Capture the cell that displays the provided text and extract its [x, y] central coordinate. 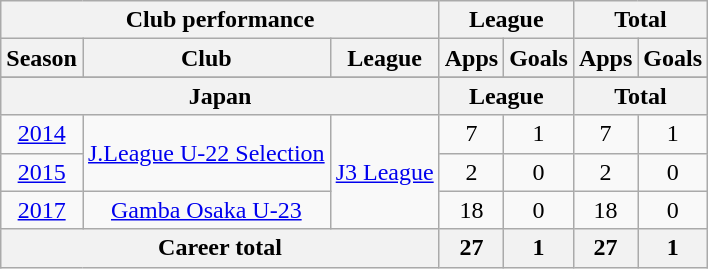
Gamba Osaka U-23 [206, 210]
2015 [42, 172]
J3 League [384, 172]
2014 [42, 134]
Club [206, 58]
J.League U-22 Selection [206, 153]
Career total [220, 248]
2017 [42, 210]
Club performance [220, 20]
Season [42, 58]
Japan [220, 96]
